Identify which cell holds the provided text, then report its (X, Y) central coordinate. 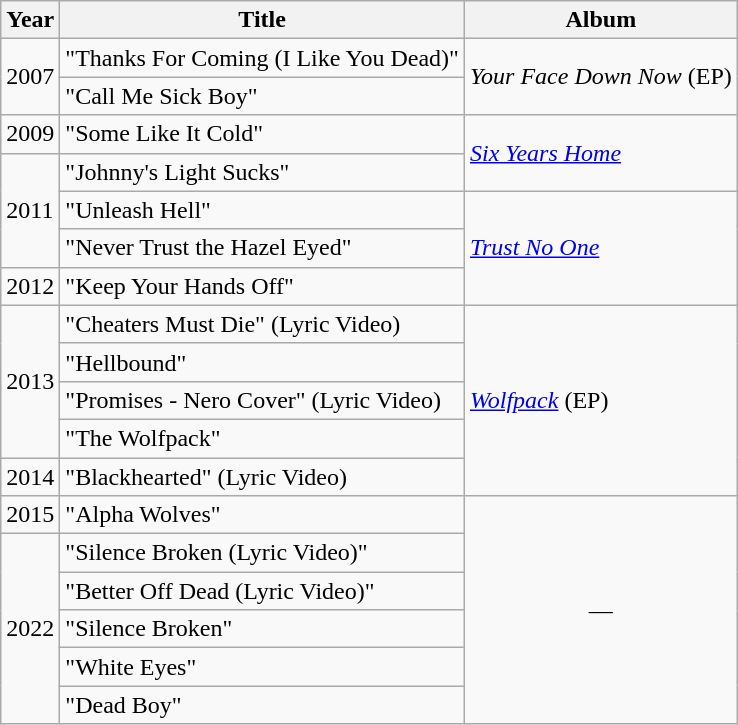
"Some Like It Cold" (262, 134)
"Unleash Hell" (262, 210)
"Blackhearted" (Lyric Video) (262, 477)
"Silence Broken" (262, 629)
2014 (30, 477)
"Silence Broken (Lyric Video)" (262, 553)
"Promises - Nero Cover" (Lyric Video) (262, 400)
"Alpha Wolves" (262, 515)
"Never Trust the Hazel Eyed" (262, 248)
"Thanks For Coming (I Like You Dead)" (262, 58)
Trust No One (600, 248)
"The Wolfpack" (262, 438)
2011 (30, 210)
Wolfpack (EP) (600, 400)
— (600, 610)
"Cheaters Must Die" (Lyric Video) (262, 324)
2022 (30, 629)
2012 (30, 286)
"Call Me Sick Boy" (262, 96)
"Hellbound" (262, 362)
"Johnny's Light Sucks" (262, 172)
Your Face Down Now (EP) (600, 77)
2009 (30, 134)
2007 (30, 77)
2013 (30, 381)
Title (262, 20)
"Better Off Dead (Lyric Video)" (262, 591)
"Keep Your Hands Off" (262, 286)
"Dead Boy" (262, 705)
Year (30, 20)
2015 (30, 515)
Album (600, 20)
"White Eyes" (262, 667)
Six Years Home (600, 153)
